Pinpoint the cell where the given text exists, returning its (X, Y) midpoint coordinate. 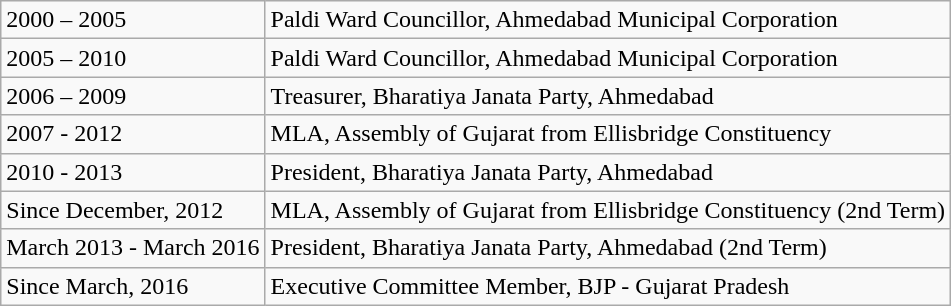
Executive Committee Member, BJP - Gujarat Pradesh (608, 286)
2007 - 2012 (133, 134)
MLA, Assembly of Gujarat from Ellisbridge Constituency (608, 134)
Since March, 2016 (133, 286)
2000 – 2005 (133, 20)
President, Bharatiya Janata Party, Ahmedabad (2nd Term) (608, 248)
President, Bharatiya Janata Party, Ahmedabad (608, 172)
March 2013 - March 2016 (133, 248)
2006 – 2009 (133, 96)
Treasurer, Bharatiya Janata Party, Ahmedabad (608, 96)
Since December, 2012 (133, 210)
2010 - 2013 (133, 172)
MLA, Assembly of Gujarat from Ellisbridge Constituency (2nd Term) (608, 210)
2005 – 2010 (133, 58)
